From the cell containing the given text, extract its center point as [X, Y] coordinate. 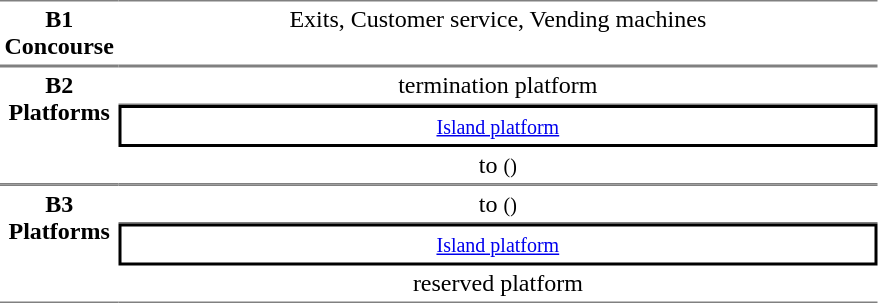
B1Concourse [59, 33]
B2Platforms [59, 125]
Exits, Customer service, Vending machines [498, 33]
B3Platforms [59, 243]
termination platform [498, 86]
